Find where the given text appears and provide that cell's center as (x, y) coordinate. 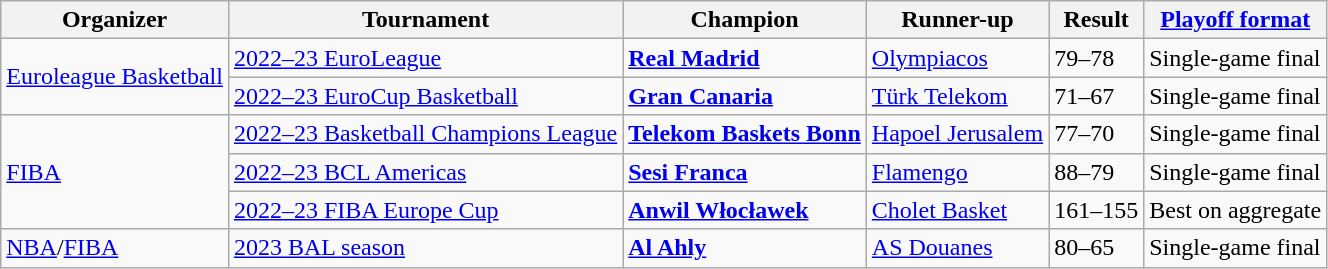
Telekom Baskets Bonn (745, 134)
79–78 (1096, 58)
Hapoel Jerusalem (957, 134)
77–70 (1096, 134)
Anwil Włocławek (745, 210)
2022–23 FIBA Europe Cup (425, 210)
Euroleague Basketball (115, 77)
FIBA (115, 172)
Türk Telekom (957, 96)
NBA/FIBA (115, 248)
Runner-up (957, 20)
2022–23 EuroCup Basketball (425, 96)
Real Madrid (745, 58)
Cholet Basket (957, 210)
Tournament (425, 20)
Sesi Franca (745, 172)
AS Douanes (957, 248)
Olympiacos (957, 58)
Organizer (115, 20)
Flamengo (957, 172)
2022–23 Basketball Champions League (425, 134)
80–65 (1096, 248)
2022–23 BCL Americas (425, 172)
Champion (745, 20)
161–155 (1096, 210)
Best on aggregate (1236, 210)
Al Ahly (745, 248)
Playoff format (1236, 20)
2023 BAL season (425, 248)
2022–23 EuroLeague (425, 58)
71–67 (1096, 96)
Result (1096, 20)
Gran Canaria (745, 96)
88–79 (1096, 172)
